Output the (x, y) coordinate of the center of the cell containing the given text.  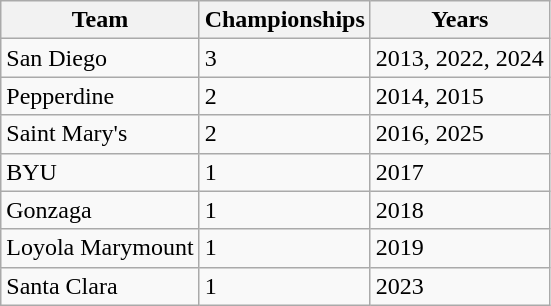
Saint Mary's (100, 134)
2019 (460, 248)
San Diego (100, 58)
Pepperdine (100, 96)
2018 (460, 210)
2016, 2025 (460, 134)
Years (460, 20)
2017 (460, 172)
2013, 2022, 2024 (460, 58)
Championships (284, 20)
3 (284, 58)
BYU (100, 172)
Gonzaga (100, 210)
Loyola Marymount (100, 248)
2014, 2015 (460, 96)
2023 (460, 286)
Santa Clara (100, 286)
Team (100, 20)
